Provide the [X, Y] coordinate of the cell's center where the given text is located.  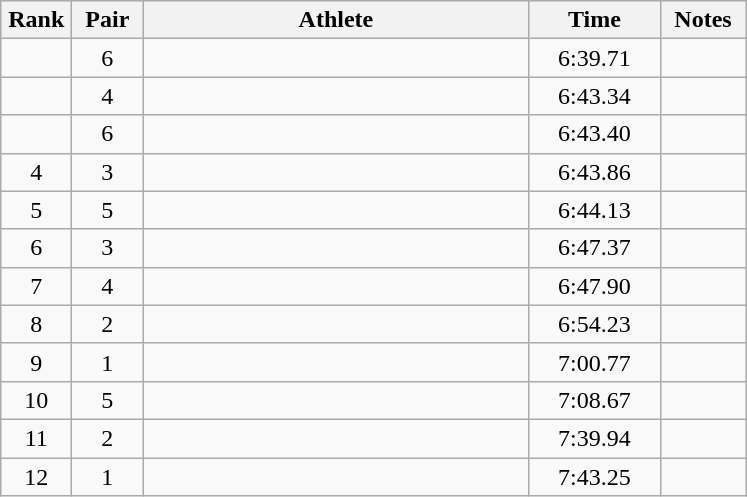
Athlete [336, 20]
Time [594, 20]
9 [36, 362]
11 [36, 438]
7:43.25 [594, 477]
Rank [36, 20]
6:43.34 [594, 96]
7:39.94 [594, 438]
Notes [703, 20]
Pair [108, 20]
7 [36, 286]
7:08.67 [594, 400]
12 [36, 477]
7:00.77 [594, 362]
6:39.71 [594, 58]
10 [36, 400]
8 [36, 324]
6:43.86 [594, 172]
6:47.90 [594, 286]
6:47.37 [594, 248]
6:54.23 [594, 324]
6:44.13 [594, 210]
6:43.40 [594, 134]
